Output the (X, Y) coordinate of the center of the cell containing the given text.  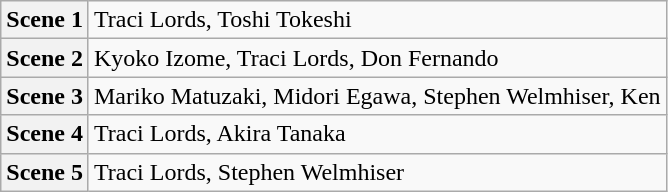
Scene 5 (45, 172)
Mariko Matuzaki, Midori Egawa, Stephen Welmhiser, Ken (377, 96)
Traci Lords, Toshi Tokeshi (377, 20)
Kyoko Izome, Traci Lords, Don Fernando (377, 58)
Scene 1 (45, 20)
Scene 4 (45, 134)
Traci Lords, Stephen Welmhiser (377, 172)
Traci Lords, Akira Tanaka (377, 134)
Scene 3 (45, 96)
Scene 2 (45, 58)
